Search for the cell housing the specified text and yield its [X, Y] center coordinate. 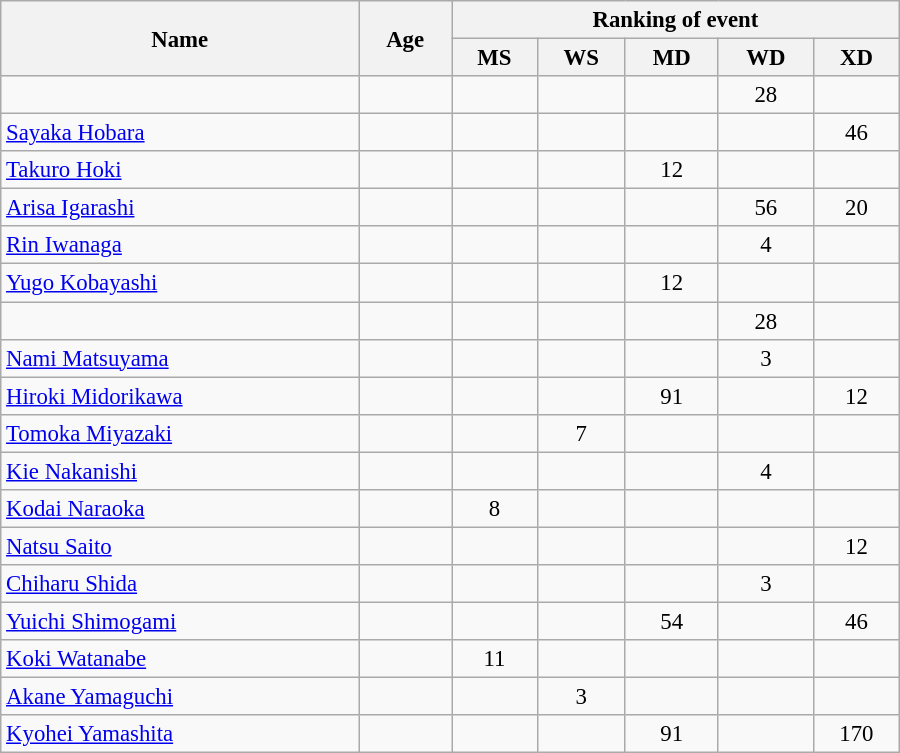
20 [857, 208]
Hiroki Midorikawa [180, 396]
Natsu Saito [180, 546]
8 [495, 509]
Yugo Kobayashi [180, 283]
Rin Iwanaga [180, 245]
Yuichi Shimogami [180, 621]
Arisa Igarashi [180, 208]
Chiharu Shida [180, 584]
Akane Yamaguchi [180, 697]
7 [581, 433]
WS [581, 58]
Koki Watanabe [180, 659]
Kyohei Yamashita [180, 734]
Age [406, 38]
Kie Nakanishi [180, 471]
Kodai Naraoka [180, 509]
Name [180, 38]
170 [857, 734]
WD [766, 58]
MS [495, 58]
Nami Matsuyama [180, 358]
XD [857, 58]
MD [672, 58]
56 [766, 208]
Takuro Hoki [180, 170]
Sayaka Hobara [180, 133]
54 [672, 621]
Tomoka Miyazaki [180, 433]
11 [495, 659]
Ranking of event [676, 20]
